Determine the [x, y] coordinate at the center of the cell enclosing the given text.  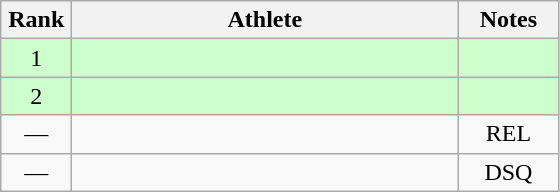
2 [36, 96]
Rank [36, 20]
1 [36, 58]
Notes [508, 20]
REL [508, 134]
Athlete [265, 20]
DSQ [508, 172]
